Locate the cell with the specified text and output its [X, Y] center coordinate. 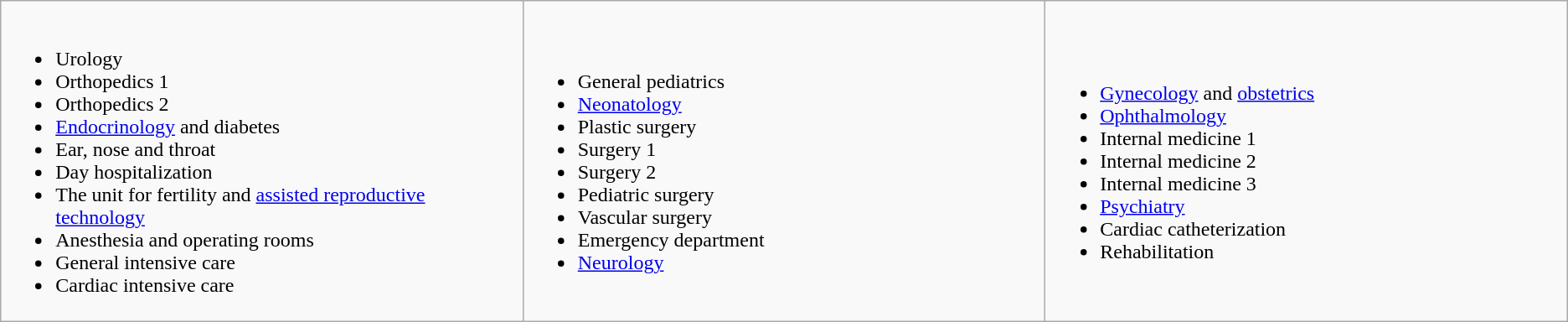
Gynecology and obstetricsOphthalmologyInternal medicine 1Internal medicine 2Internal medicine 3PsychiatryCardiac catheterizationRehabilitation [1307, 161]
General pediatricsNeonatologyPlastic surgerySurgery 1Surgery 2Pediatric surgeryVascular surgeryEmergency departmentNeurology [784, 161]
